Locate the cell with the specified text and output its [x, y] center coordinate. 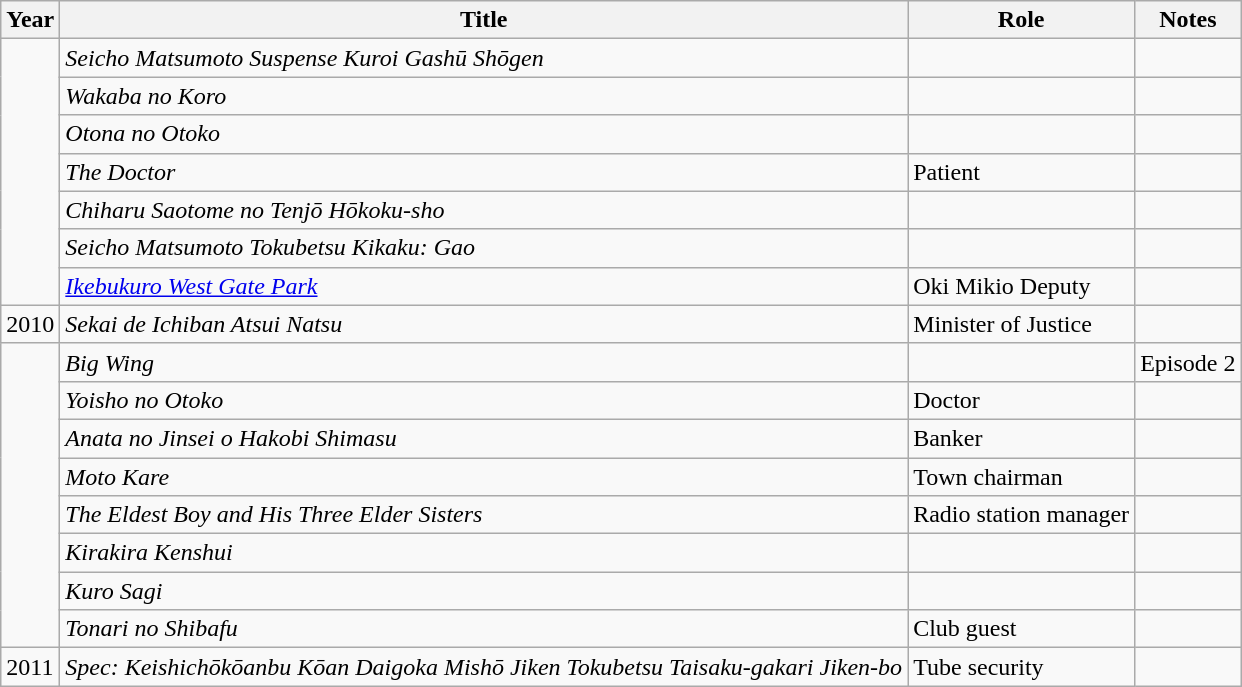
Anata no Jinsei o Hakobi Shimasu [484, 438]
2010 [30, 324]
Tonari no Shibafu [484, 629]
Banker [1022, 438]
Episode 2 [1188, 362]
Wakaba no Koro [484, 96]
Doctor [1022, 400]
Year [30, 20]
Big Wing [484, 362]
Seicho Matsumoto Suspense Kuroi Gashū Shōgen [484, 58]
Town chairman [1022, 477]
Yoisho no Otoko [484, 400]
Minister of Justice [1022, 324]
Role [1022, 20]
Chiharu Saotome no Tenjō Hōkoku-sho [484, 210]
Ikebukuro West Gate Park [484, 286]
Kirakira Kenshui [484, 553]
Moto Kare [484, 477]
Club guest [1022, 629]
Notes [1188, 20]
Tube security [1022, 667]
2011 [30, 667]
Radio station manager [1022, 515]
Otona no Otoko [484, 134]
Seicho Matsumoto Tokubetsu Kikaku: Gao [484, 248]
Sekai de Ichiban Atsui Natsu [484, 324]
Oki Mikio Deputy [1022, 286]
Spec: Keishichōkōanbu Kōan Daigoka Mishō Jiken Tokubetsu Taisaku-gakari Jiken-bo [484, 667]
Patient [1022, 172]
The Doctor [484, 172]
Title [484, 20]
The Eldest Boy and His Three Elder Sisters [484, 515]
Kuro Sagi [484, 591]
